Extract the [x, y] coordinate from the center of the cell holding the provided text.  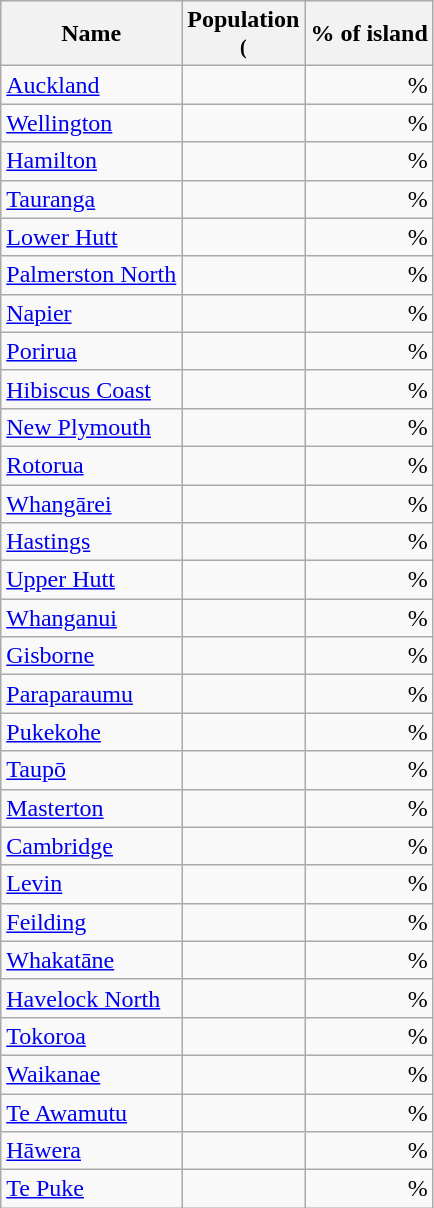
Population( [244, 34]
Levin [92, 884]
Cambridge [92, 846]
Pukekohe [92, 732]
Feilding [92, 922]
Whanganui [92, 618]
Auckland [92, 85]
Porirua [92, 351]
Upper Hutt [92, 580]
Taupō [92, 770]
Hastings [92, 542]
Te Awamutu [92, 1113]
Rotorua [92, 465]
Waikanae [92, 1074]
Tokoroa [92, 1036]
Masterton [92, 808]
Havelock North [92, 998]
New Plymouth [92, 427]
Gisborne [92, 656]
Whangārei [92, 503]
Wellington [92, 123]
Name [92, 34]
% of island [369, 34]
Napier [92, 313]
Whakatāne [92, 960]
Palmerston North [92, 275]
Hāwera [92, 1151]
Hibiscus Coast [92, 389]
Hamilton [92, 161]
Paraparaumu [92, 694]
Tauranga [92, 199]
Lower Hutt [92, 237]
Te Puke [92, 1189]
